For the text-containing cell, return its midpoint in [X, Y] coordinate format. 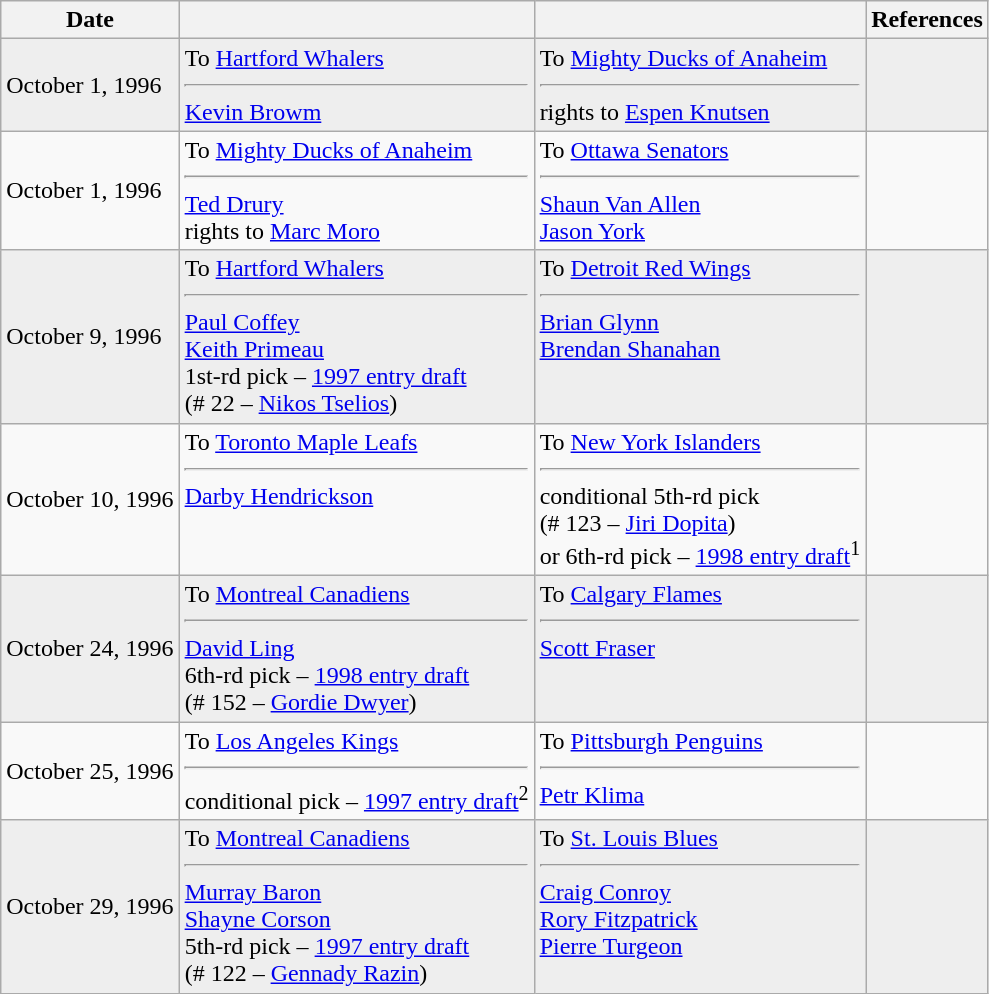
To Toronto Maple LeafsDarby Hendrickson [356, 500]
To Calgary FlamesScott Fraser [700, 649]
To Mighty Ducks of Anaheimrights to Espen Knutsen [700, 85]
To St. Louis BluesCraig ConroyRory FitzpatrickPierre Turgeon [700, 906]
To Hartford WhalersKevin Browm [356, 85]
October 10, 1996 [90, 500]
References [928, 20]
October 29, 1996 [90, 906]
Date [90, 20]
To Hartford WhalersPaul CoffeyKeith Primeau1st-rd pick – 1997 entry draft(# 22 – Nikos Tselios) [356, 336]
To Montreal CanadiensDavid Ling6th-rd pick – 1998 entry draft(# 152 – Gordie Dwyer) [356, 649]
To Montreal CanadiensMurray BaronShayne Corson5th-rd pick – 1997 entry draft(# 122 – Gennady Razin) [356, 906]
To Los Angeles Kingsconditional pick – 1997 entry draft2 [356, 772]
To Pittsburgh PenguinsPetr Klima [700, 772]
To Ottawa SenatorsShaun Van AllenJason York [700, 190]
October 25, 1996 [90, 772]
To Detroit Red WingsBrian GlynnBrendan Shanahan [700, 336]
October 24, 1996 [90, 649]
To New York Islandersconditional 5th-rd pick(# 123 – Jiri Dopita) or 6th-rd pick – 1998 entry draft1 [700, 500]
To Mighty Ducks of AnaheimTed Druryrights to Marc Moro [356, 190]
October 9, 1996 [90, 336]
